Identify which cell holds the provided text, then report its [X, Y] central coordinate. 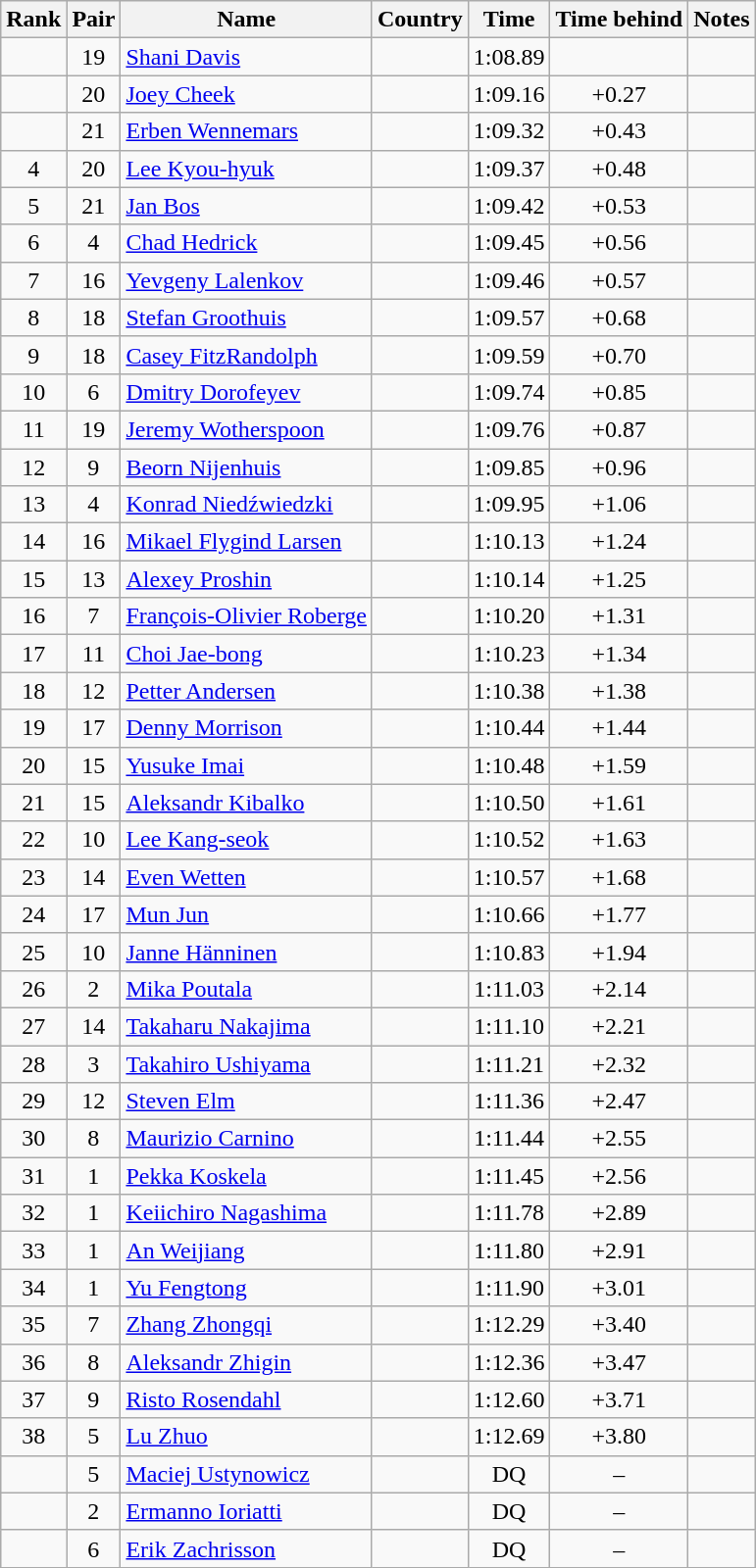
+2.47 [620, 1102]
1:09.37 [509, 169]
38 [33, 1437]
Takahiro Ushiyama [247, 1063]
+0.56 [620, 243]
+3.71 [620, 1399]
+2.14 [620, 989]
1:11.45 [509, 1176]
Dmitry Dorofeyev [247, 392]
Maurizio Carnino [247, 1139]
1:11.21 [509, 1063]
Pekka Koskela [247, 1176]
+1.94 [620, 952]
Jeremy Wotherspoon [247, 429]
Rank [33, 20]
Chad Hedrick [247, 243]
Risto Rosendahl [247, 1399]
+1.44 [620, 728]
Steven Elm [247, 1102]
1:10.83 [509, 952]
28 [33, 1063]
1:11.10 [509, 1026]
1:11.90 [509, 1288]
Ermanno Ioriatti [247, 1511]
+1.68 [620, 877]
1:12.69 [509, 1437]
Denny Morrison [247, 728]
Alexey Proshin [247, 579]
+0.85 [620, 392]
Lee Kang-seok [247, 840]
29 [33, 1102]
Time [509, 20]
1:10.50 [509, 803]
+1.61 [620, 803]
1:10.66 [509, 914]
Joey Cheek [247, 94]
François-Olivier Roberge [247, 616]
+1.63 [620, 840]
+2.56 [620, 1176]
Maciej Ustynowicz [247, 1474]
1:12.36 [509, 1362]
1:09.57 [509, 318]
+0.48 [620, 169]
Country [420, 20]
1:10.57 [509, 877]
+1.25 [620, 579]
Lu Zhuo [247, 1437]
1:10.44 [509, 728]
1:09.76 [509, 429]
Janne Hänninen [247, 952]
+1.38 [620, 691]
Pair [94, 20]
24 [33, 914]
Konrad Niedźwiedzki [247, 505]
+3.01 [620, 1288]
Zhang Zhongqi [247, 1325]
Jan Bos [247, 206]
1:10.48 [509, 765]
+2.21 [620, 1026]
1:09.46 [509, 280]
Beorn Nijenhuis [247, 467]
An Weijiang [247, 1250]
Notes [722, 20]
Aleksandr Kibalko [247, 803]
Stefan Groothuis [247, 318]
1:12.29 [509, 1325]
25 [33, 952]
Name [247, 20]
Shani Davis [247, 57]
1:10.23 [509, 654]
Mun Jun [247, 914]
+1.24 [620, 542]
1:09.59 [509, 355]
1:09.74 [509, 392]
Even Wetten [247, 877]
32 [33, 1213]
+0.53 [620, 206]
Petter Andersen [247, 691]
+3.40 [620, 1325]
1:10.38 [509, 691]
1:10.52 [509, 840]
Aleksandr Zhigin [247, 1362]
Mikael Flygind Larsen [247, 542]
Erik Zachrisson [247, 1548]
+0.57 [620, 280]
31 [33, 1176]
1:09.85 [509, 467]
Mika Poutala [247, 989]
Yusuke Imai [247, 765]
+0.43 [620, 131]
1:10.20 [509, 616]
1:09.32 [509, 131]
+2.32 [620, 1063]
+3.80 [620, 1437]
3 [94, 1063]
23 [33, 877]
Keiichiro Nagashima [247, 1213]
+2.55 [620, 1139]
1:12.60 [509, 1399]
1:09.95 [509, 505]
34 [33, 1288]
1:11.03 [509, 989]
Yu Fengtong [247, 1288]
1:09.45 [509, 243]
1:09.42 [509, 206]
37 [33, 1399]
1:10.13 [509, 542]
1:11.36 [509, 1102]
+1.77 [620, 914]
27 [33, 1026]
Erben Wennemars [247, 131]
+2.91 [620, 1250]
Yevgeny Lalenkov [247, 280]
1:11.78 [509, 1213]
Time behind [620, 20]
+0.27 [620, 94]
Takaharu Nakajima [247, 1026]
+0.68 [620, 318]
+1.31 [620, 616]
+1.34 [620, 654]
1:11.44 [509, 1139]
1:11.80 [509, 1250]
30 [33, 1139]
+1.06 [620, 505]
+0.70 [620, 355]
+0.96 [620, 467]
1:10.14 [509, 579]
Casey FitzRandolph [247, 355]
26 [33, 989]
1:09.16 [509, 94]
33 [33, 1250]
+0.87 [620, 429]
+1.59 [620, 765]
Lee Kyou-hyuk [247, 169]
+2.89 [620, 1213]
+3.47 [620, 1362]
36 [33, 1362]
22 [33, 840]
Choi Jae-bong [247, 654]
1:08.89 [509, 57]
35 [33, 1325]
